Locate the cell with the specified text and output its (x, y) center coordinate. 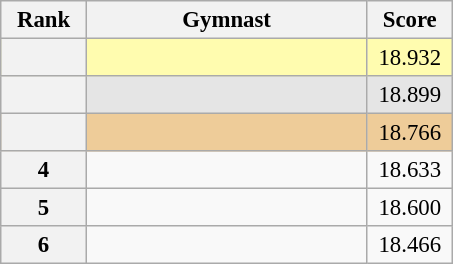
Score (410, 20)
5 (44, 208)
4 (44, 170)
18.466 (410, 245)
18.766 (410, 133)
18.932 (410, 58)
18.600 (410, 208)
Gymnast (226, 20)
18.633 (410, 170)
18.899 (410, 95)
6 (44, 245)
Rank (44, 20)
